For the text-containing cell, return its midpoint in [X, Y] coordinate format. 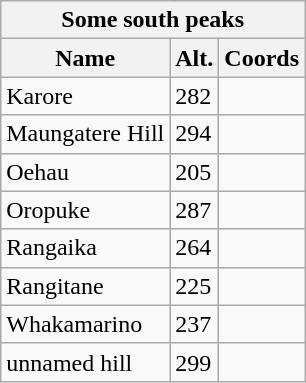
Karore [86, 96]
282 [194, 96]
225 [194, 286]
Rangaika [86, 248]
287 [194, 210]
205 [194, 172]
Alt. [194, 58]
Rangitane [86, 286]
Name [86, 58]
Coords [262, 58]
237 [194, 324]
Oropuke [86, 210]
unnamed hill [86, 362]
Some south peaks [153, 20]
299 [194, 362]
294 [194, 134]
264 [194, 248]
Oehau [86, 172]
Maungatere Hill [86, 134]
Whakamarino [86, 324]
